Search for the cell housing the specified text and yield its (X, Y) center coordinate. 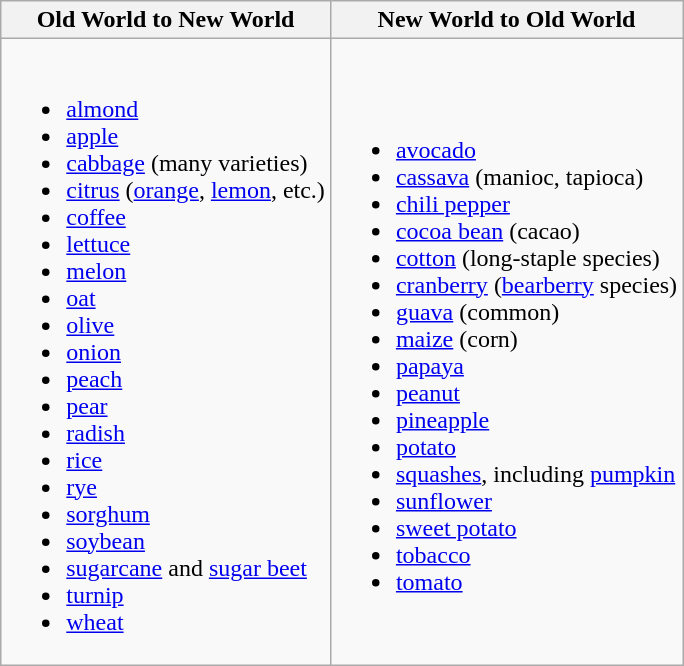
New World to Old World (506, 20)
Old World to New World (166, 20)
